Determine the [x, y] coordinate at the center of the cell enclosing the given text.  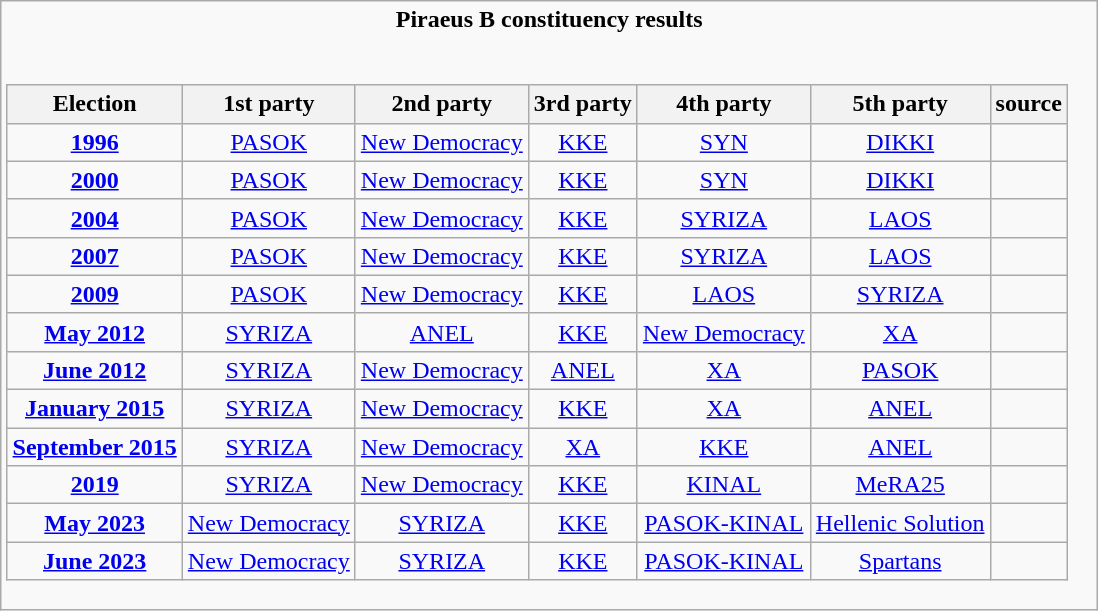
Spartans [900, 561]
4th party [724, 104]
3rd party [582, 104]
KINAL [724, 485]
June 2012 [94, 370]
September 2015 [94, 447]
1996 [94, 142]
2009 [94, 294]
2019 [94, 485]
January 2015 [94, 409]
2nd party [442, 104]
May 2012 [94, 332]
June 2023 [94, 561]
5th party [900, 104]
2004 [94, 218]
2000 [94, 180]
2007 [94, 256]
source [1028, 104]
May 2023 [94, 523]
MeRA25 [900, 485]
1st party [268, 104]
Election [94, 104]
Hellenic Solution [900, 523]
